Identify which cell holds the provided text, then report its [x, y] central coordinate. 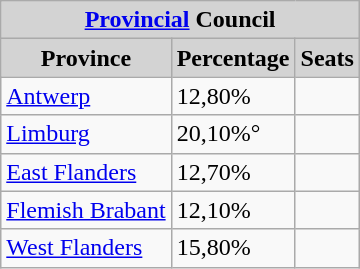
15,80% [233, 248]
20,10%° [233, 134]
12,10% [233, 210]
12,80% [233, 96]
Provincial Council [180, 20]
Antwerp [86, 96]
Percentage [233, 58]
Seats [327, 58]
West Flanders [86, 248]
12,70% [233, 172]
Limburg [86, 134]
East Flanders [86, 172]
Flemish Brabant [86, 210]
Province [86, 58]
